Determine the [X, Y] coordinate at the center of the cell enclosing the given text.  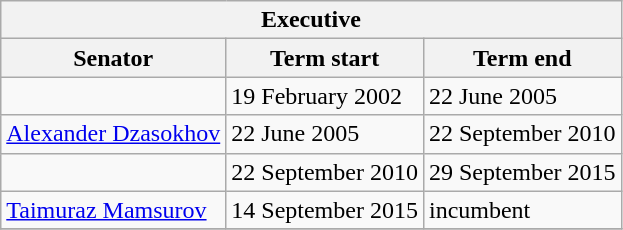
29 September 2015 [522, 172]
19 February 2002 [325, 96]
Taimuraz Mamsurov [114, 210]
Term end [522, 58]
14 September 2015 [325, 210]
Term start [325, 58]
Executive [311, 20]
Alexander Dzasokhov [114, 134]
Senator [114, 58]
incumbent [522, 210]
